Search for the cell housing the specified text and yield its (x, y) center coordinate. 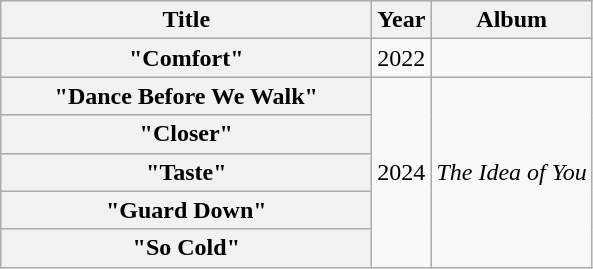
"Taste" (186, 172)
2024 (402, 172)
"Closer" (186, 134)
Album (512, 20)
Year (402, 20)
"So Cold" (186, 248)
"Guard Down" (186, 210)
2022 (402, 58)
Title (186, 20)
"Dance Before We Walk" (186, 96)
The Idea of You (512, 172)
"Comfort" (186, 58)
